Find where the given text appears and provide that cell's center as (x, y) coordinate. 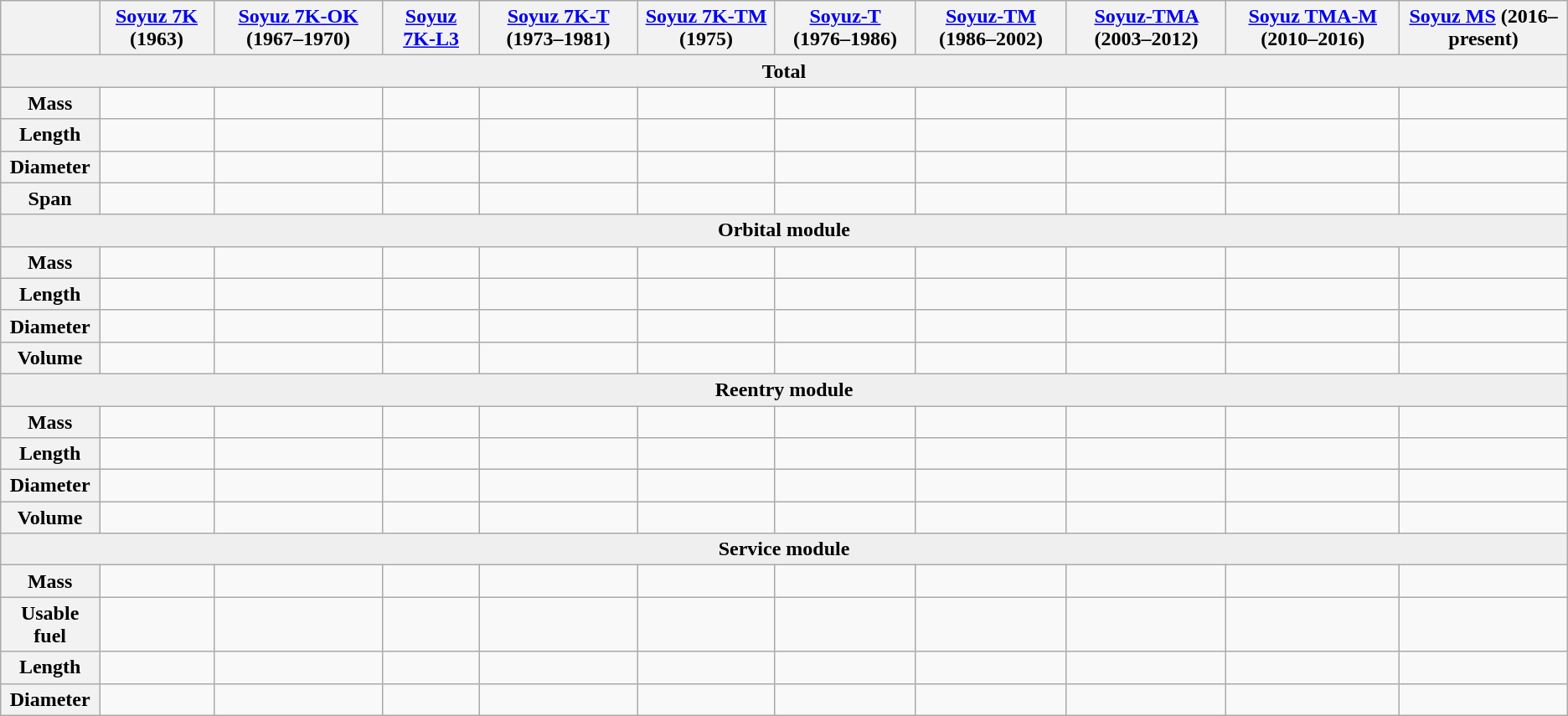
Soyuz-TMA (2003–2012) (1146, 28)
Soyuz 7K-OK (1967–1970) (298, 28)
Soyuz 7K-TM (1975) (707, 28)
Soyuz MS (2016–present) (1483, 28)
Reentry module (784, 389)
Soyuz 7K (1963) (156, 28)
Orbital module (784, 230)
Soyuz TMA-M (2010–2016) (1313, 28)
Soyuz 7K-T (1973–1981) (558, 28)
Soyuz-TM (1986–2002) (990, 28)
Service module (784, 549)
Usable fuel (50, 625)
Soyuz-T (1976–1986) (844, 28)
Soyuz 7K-L3 (431, 28)
Span (50, 198)
Total (784, 71)
